Locate the cell with the specified text and output its [X, Y] center coordinate. 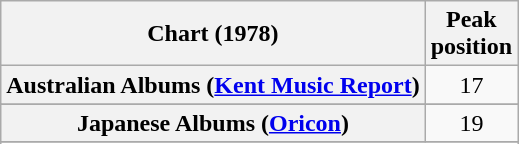
Japanese Albums (Oricon) [213, 123]
17 [471, 85]
Australian Albums (Kent Music Report) [213, 85]
Chart (1978) [213, 34]
19 [471, 123]
Peakposition [471, 34]
